Return (X, Y) of the center of cell containing provided text 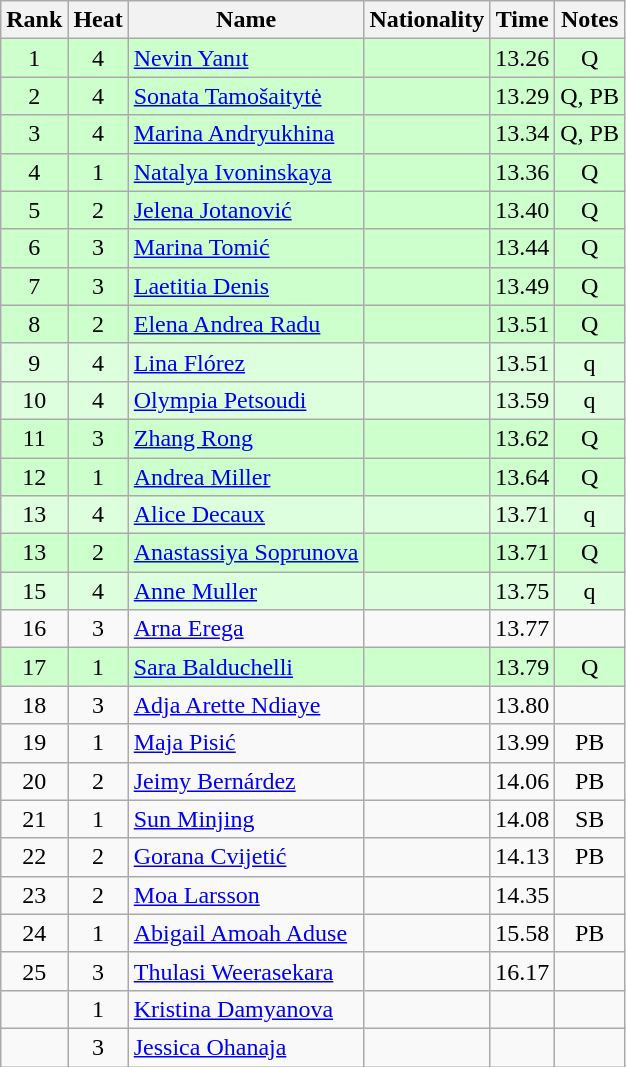
17 (34, 667)
Olympia Petsoudi (246, 400)
Thulasi Weerasekara (246, 971)
Sonata Tamošaitytė (246, 96)
Gorana Cvijetić (246, 857)
18 (34, 705)
Notes (590, 20)
Maja Pisić (246, 743)
8 (34, 324)
13.59 (522, 400)
21 (34, 819)
13.99 (522, 743)
15 (34, 591)
13.34 (522, 134)
Name (246, 20)
13.64 (522, 477)
Laetitia Denis (246, 286)
Arna Erega (246, 629)
15.58 (522, 933)
Abigail Amoah Aduse (246, 933)
9 (34, 362)
16 (34, 629)
Nationality (427, 20)
13.36 (522, 172)
16.17 (522, 971)
Time (522, 20)
SB (590, 819)
7 (34, 286)
13.62 (522, 438)
23 (34, 895)
12 (34, 477)
Moa Larsson (246, 895)
13.79 (522, 667)
19 (34, 743)
13.77 (522, 629)
Marina Tomić (246, 248)
Rank (34, 20)
Natalya Ivoninskaya (246, 172)
Adja Arette Ndiaye (246, 705)
13.75 (522, 591)
Anastassiya Soprunova (246, 553)
Jeimy Bernárdez (246, 781)
Marina Andryukhina (246, 134)
13.40 (522, 210)
14.08 (522, 819)
Zhang Rong (246, 438)
Jelena Jotanović (246, 210)
25 (34, 971)
Jessica Ohanaja (246, 1047)
Anne Muller (246, 591)
Andrea Miller (246, 477)
20 (34, 781)
Heat (98, 20)
Kristina Damyanova (246, 1009)
14.35 (522, 895)
10 (34, 400)
24 (34, 933)
6 (34, 248)
Sun Minjing (246, 819)
Lina Flórez (246, 362)
14.06 (522, 781)
14.13 (522, 857)
5 (34, 210)
Nevin Yanıt (246, 58)
13.44 (522, 248)
13.26 (522, 58)
Sara Balduchelli (246, 667)
13.29 (522, 96)
11 (34, 438)
13.80 (522, 705)
Elena Andrea Radu (246, 324)
Alice Decaux (246, 515)
22 (34, 857)
13.49 (522, 286)
